Detect which cell encompasses the target text, then output its [X, Y] center coordinate. 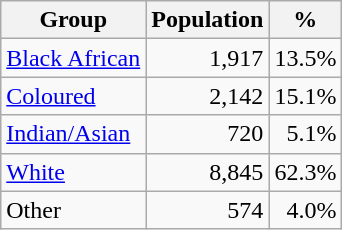
1,917 [208, 58]
White [74, 172]
Group [74, 20]
% [306, 20]
13.5% [306, 58]
5.1% [306, 134]
15.1% [306, 96]
2,142 [208, 96]
Coloured [74, 96]
Indian/Asian [74, 134]
4.0% [306, 210]
Black African [74, 58]
720 [208, 134]
Other [74, 210]
Population [208, 20]
62.3% [306, 172]
574 [208, 210]
8,845 [208, 172]
